Identify which cell holds the provided text, then report its [x, y] central coordinate. 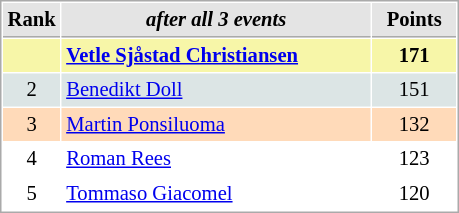
Points [414, 20]
Rank [32, 20]
5 [32, 194]
123 [414, 158]
after all 3 events [216, 20]
Vetle Sjåstad Christiansen [216, 56]
Tommaso Giacomel [216, 194]
171 [414, 56]
151 [414, 90]
Roman Rees [216, 158]
2 [32, 90]
3 [32, 124]
Martin Ponsiluoma [216, 124]
120 [414, 194]
Benedikt Doll [216, 90]
132 [414, 124]
4 [32, 158]
